Find where the given text appears and provide that cell's center as [x, y] coordinate. 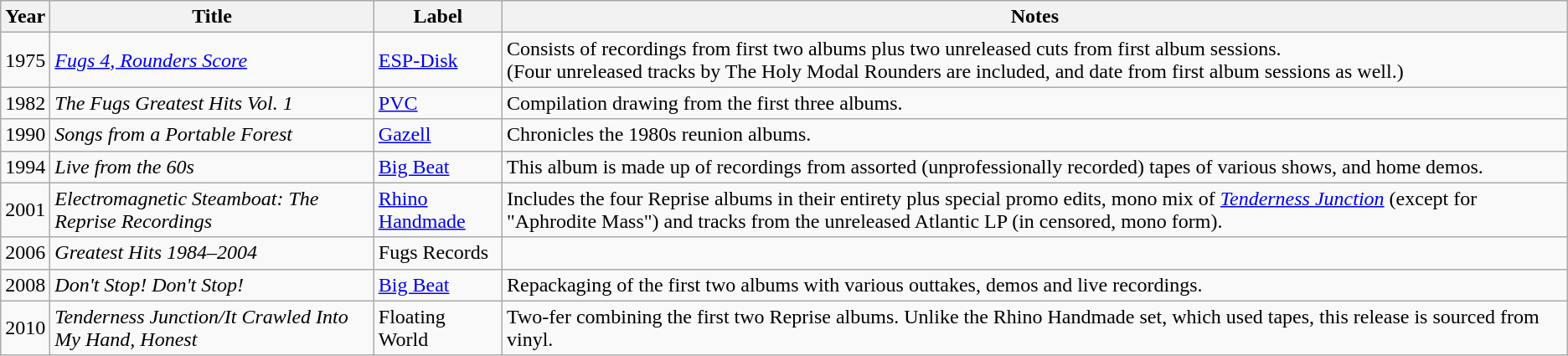
ESP-Disk [437, 60]
Gazell [437, 135]
Label [437, 17]
Live from the 60s [212, 167]
1982 [25, 103]
Electromagnetic Steamboat: The Reprise Recordings [212, 209]
1975 [25, 60]
The Fugs Greatest Hits Vol. 1 [212, 103]
Fugs Records [437, 253]
Year [25, 17]
Title [212, 17]
Chronicles the 1980s reunion albums. [1034, 135]
2008 [25, 285]
Songs from a Portable Forest [212, 135]
This album is made up of recordings from assorted (unprofessionally recorded) tapes of various shows, and home demos. [1034, 167]
Tenderness Junction/It Crawled Into My Hand, Honest [212, 328]
Fugs 4, Rounders Score [212, 60]
Two-fer combining the first two Reprise albums. Unlike the Rhino Handmade set, which used tapes, this release is sourced from vinyl. [1034, 328]
Rhino Handmade [437, 209]
Greatest Hits 1984–2004 [212, 253]
PVC [437, 103]
1990 [25, 135]
1994 [25, 167]
2010 [25, 328]
Compilation drawing from the first three albums. [1034, 103]
Repackaging of the first two albums with various outtakes, demos and live recordings. [1034, 285]
2001 [25, 209]
Notes [1034, 17]
Floating World [437, 328]
2006 [25, 253]
Don't Stop! Don't Stop! [212, 285]
